Locate the cell with the specified text and output its [x, y] center coordinate. 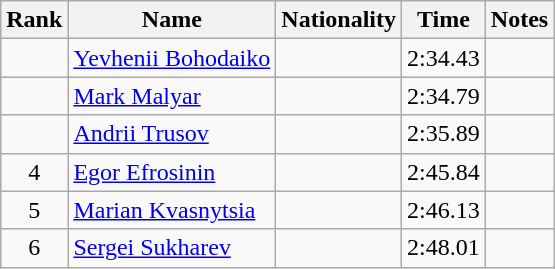
Yevhenii Bohodaiko [172, 58]
2:35.89 [444, 134]
Name [172, 20]
Mark Malyar [172, 96]
4 [34, 172]
2:34.79 [444, 96]
Andrii Trusov [172, 134]
5 [34, 210]
Rank [34, 20]
Sergei Sukharev [172, 248]
2:48.01 [444, 248]
Nationality [339, 20]
Time [444, 20]
Egor Efrosinin [172, 172]
2:34.43 [444, 58]
2:45.84 [444, 172]
2:46.13 [444, 210]
6 [34, 248]
Marian Kvasnytsia [172, 210]
Notes [519, 20]
